Return the (X, Y) coordinate for the center point of the cell that contains the specified text.  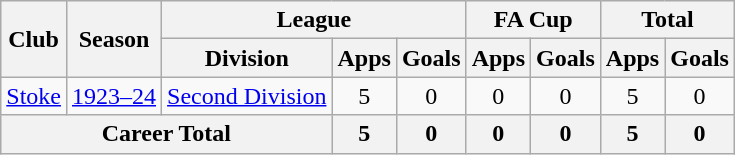
Total (667, 20)
FA Cup (533, 20)
1923–24 (114, 96)
League (314, 20)
Stoke (34, 96)
Second Division (247, 96)
Club (34, 39)
Division (247, 58)
Season (114, 39)
Career Total (166, 134)
